Locate the cell with the specified text and output its (X, Y) center coordinate. 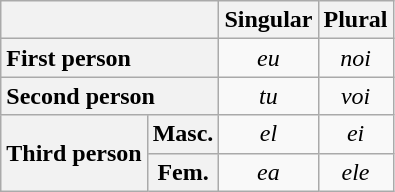
eu (268, 58)
Masc. (183, 134)
Singular (268, 20)
ei (356, 134)
Third person (74, 153)
voi (356, 96)
ea (268, 172)
First person (110, 58)
Second person (110, 96)
el (268, 134)
ele (356, 172)
Fem. (183, 172)
Plural (356, 20)
noi (356, 58)
tu (268, 96)
